Determine the [X, Y] coordinate at the center of the cell enclosing the given text.  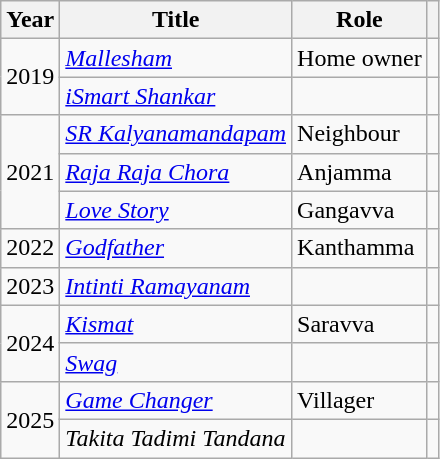
SR Kalyanamandapam [176, 134]
Home owner [360, 58]
Love Story [176, 210]
Neighbour [360, 134]
Kanthamma [360, 248]
Game Changer [176, 400]
Godfather [176, 248]
2021 [30, 172]
Raja Raja Chora [176, 172]
Kismat [176, 324]
Swag [176, 362]
Title [176, 20]
Saravva [360, 324]
Mallesham [176, 58]
Gangavva [360, 210]
2024 [30, 343]
2023 [30, 286]
iSmart Shankar [176, 96]
2022 [30, 248]
Anjamma [360, 172]
Role [360, 20]
Villager [360, 400]
Year [30, 20]
2025 [30, 419]
2019 [30, 77]
Takita Tadimi Tandana [176, 438]
Intinti Ramayanam [176, 286]
